Scan for the cell matching the given text and deliver its (X, Y) coordinate at center. 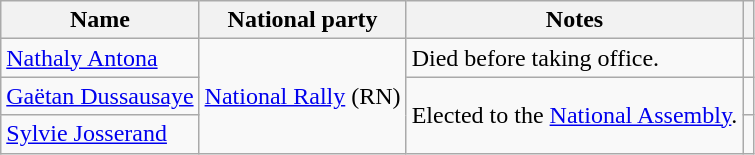
Name (100, 20)
National Rally (RN) (302, 96)
Died before taking office. (574, 58)
National party (302, 20)
Notes (574, 20)
Gaëtan Dussausaye (100, 96)
Sylvie Josserand (100, 134)
Nathaly Antona (100, 58)
Elected to the National Assembly. (574, 115)
